Identify which cell holds the provided text, then report its [x, y] central coordinate. 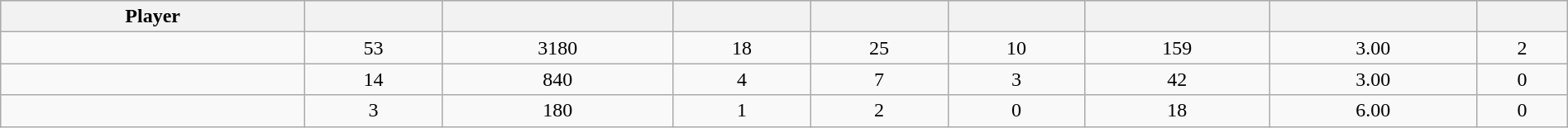
1 [742, 111]
6.00 [1373, 111]
3180 [558, 48]
7 [879, 79]
42 [1178, 79]
180 [558, 111]
Player [153, 17]
14 [374, 79]
159 [1178, 48]
840 [558, 79]
25 [879, 48]
4 [742, 79]
10 [1016, 48]
53 [374, 48]
